For the text-containing cell, return its midpoint in [X, Y] coordinate format. 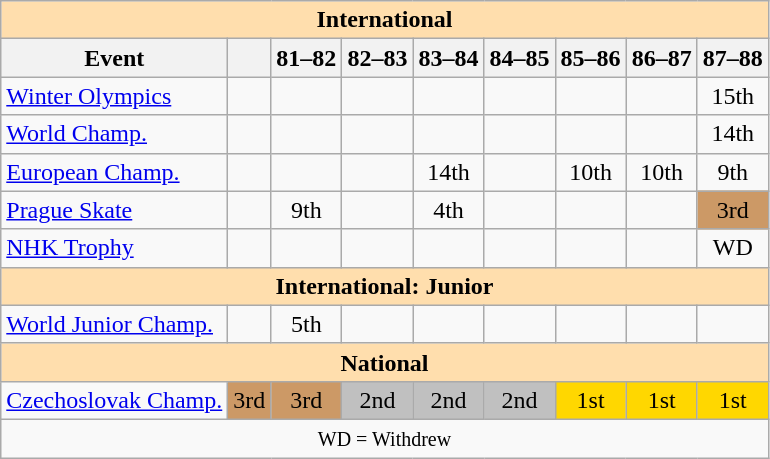
Czechoslovak Champ. [114, 400]
83–84 [448, 58]
WD [732, 248]
International: Junior [385, 286]
International [385, 20]
Prague Skate [114, 210]
82–83 [378, 58]
86–87 [662, 58]
Winter Olympics [114, 96]
15th [732, 96]
European Champ. [114, 172]
4th [448, 210]
85–86 [590, 58]
81–82 [306, 58]
WD = Withdrew [385, 438]
National [385, 362]
World Junior Champ. [114, 324]
World Champ. [114, 134]
5th [306, 324]
Event [114, 58]
NHK Trophy [114, 248]
87–88 [732, 58]
84–85 [520, 58]
